Locate the cell with the specified text and output its (X, Y) center coordinate. 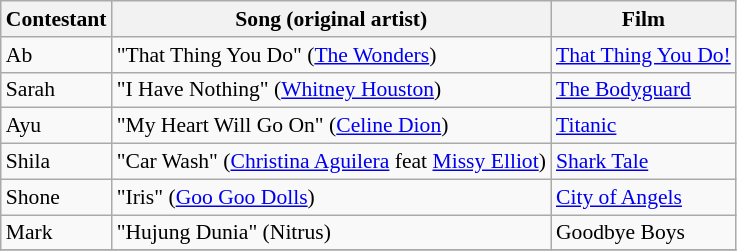
"Car Wash" (Christina Aguilera feat Missy Elliot) (332, 162)
Titanic (644, 126)
Shone (56, 197)
Shark Tale (644, 162)
Sarah (56, 90)
Ab (56, 55)
Goodbye Boys (644, 233)
Ayu (56, 126)
"Hujung Dunia" (Nitrus) (332, 233)
Mark (56, 233)
Contestant (56, 19)
"Iris" (Goo Goo Dolls) (332, 197)
That Thing You Do! (644, 55)
Film (644, 19)
"My Heart Will Go On" (Celine Dion) (332, 126)
City of Angels (644, 197)
"That Thing You Do" (The Wonders) (332, 55)
"I Have Nothing" (Whitney Houston) (332, 90)
Song (original artist) (332, 19)
Shila (56, 162)
The Bodyguard (644, 90)
